Scan for the cell matching the given text and deliver its (X, Y) coordinate at center. 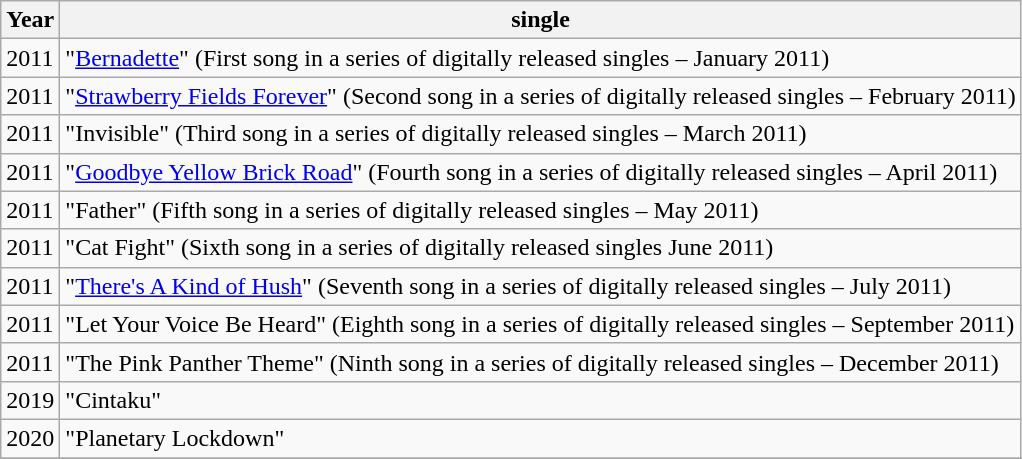
"Bernadette" (First song in a series of digitally released singles – January 2011) (541, 58)
"Father" (Fifth song in a series of digitally released singles – May 2011) (541, 210)
single (541, 20)
Year (30, 20)
"Cat Fight" (Sixth song in a series of digitally released singles June 2011) (541, 248)
"Goodbye Yellow Brick Road" (Fourth song in a series of digitally released singles – April 2011) (541, 172)
2020 (30, 438)
"Invisible" (Third song in a series of digitally released singles – March 2011) (541, 134)
"Strawberry Fields Forever" (Second song in a series of digitally released singles – February 2011) (541, 96)
"There's A Kind of Hush" (Seventh song in a series of digitally released singles – July 2011) (541, 286)
"Planetary Lockdown" (541, 438)
2019 (30, 400)
"Let Your Voice Be Heard" (Eighth song in a series of digitally released singles – September 2011) (541, 324)
"The Pink Panther Theme" (Ninth song in a series of digitally released singles – December 2011) (541, 362)
"Cintaku" (541, 400)
